For the text-containing cell, return its midpoint in [x, y] coordinate format. 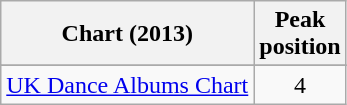
4 [300, 85]
Chart (2013) [128, 34]
UK Dance Albums Chart [128, 85]
Peakposition [300, 34]
